Pinpoint the cell where the given text exists, returning its (x, y) midpoint coordinate. 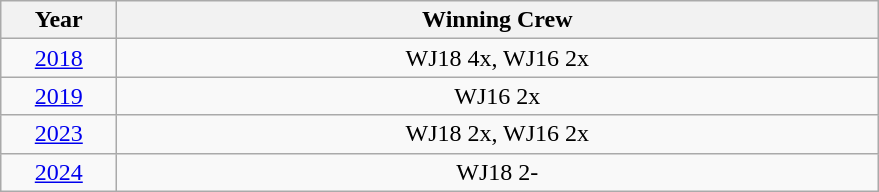
WJ16 2x (498, 96)
Winning Crew (498, 20)
WJ18 4x, WJ16 2x (498, 58)
2019 (59, 96)
2023 (59, 134)
WJ18 2x, WJ16 2x (498, 134)
Year (59, 20)
WJ18 2- (498, 172)
2024 (59, 172)
2018 (59, 58)
